Detect which cell encompasses the target text, then output its [x, y] center coordinate. 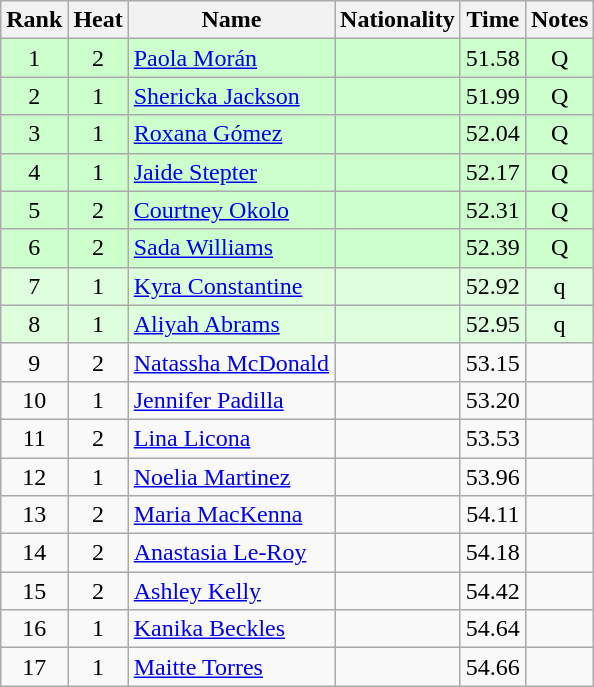
Kyra Constantine [231, 286]
Jaide Stepter [231, 172]
Jennifer Padilla [231, 400]
53.20 [492, 400]
53.53 [492, 438]
Ashley Kelly [231, 591]
54.64 [492, 629]
Aliyah Abrams [231, 324]
4 [34, 172]
Kanika Beckles [231, 629]
6 [34, 248]
54.11 [492, 515]
Paola Morán [231, 58]
53.15 [492, 362]
52.92 [492, 286]
Nationality [398, 20]
13 [34, 515]
Rank [34, 20]
Maitte Torres [231, 667]
Maria MacKenna [231, 515]
52.17 [492, 172]
3 [34, 134]
Natassha McDonald [231, 362]
Lina Licona [231, 438]
Name [231, 20]
8 [34, 324]
9 [34, 362]
52.39 [492, 248]
17 [34, 667]
Shericka Jackson [231, 96]
52.04 [492, 134]
52.95 [492, 324]
14 [34, 553]
51.99 [492, 96]
54.66 [492, 667]
11 [34, 438]
Anastasia Le-Roy [231, 553]
51.58 [492, 58]
52.31 [492, 210]
7 [34, 286]
Roxana Gómez [231, 134]
Time [492, 20]
16 [34, 629]
53.96 [492, 477]
12 [34, 477]
54.18 [492, 553]
Sada Williams [231, 248]
15 [34, 591]
Heat [98, 20]
5 [34, 210]
Noelia Martinez [231, 477]
10 [34, 400]
Courtney Okolo [231, 210]
Notes [559, 20]
54.42 [492, 591]
